Detect which cell encompasses the target text, then output its (x, y) center coordinate. 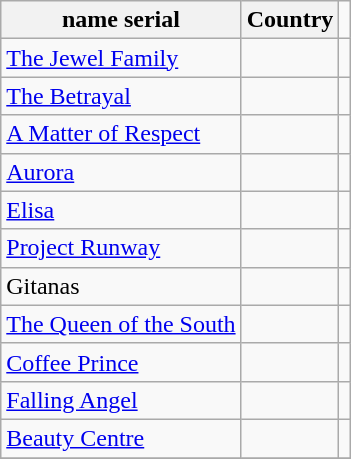
The Betrayal (121, 96)
name serial (121, 20)
Aurora (121, 172)
Country (290, 20)
A Matter of Respect (121, 134)
Project Runway (121, 248)
Gitanas (121, 286)
Beauty Centre (121, 438)
The Jewel Family (121, 58)
The Queen of the South (121, 324)
Coffee Prince (121, 362)
Elisa (121, 210)
Falling Angel (121, 400)
